Locate the cell with the specified text and output its [x, y] center coordinate. 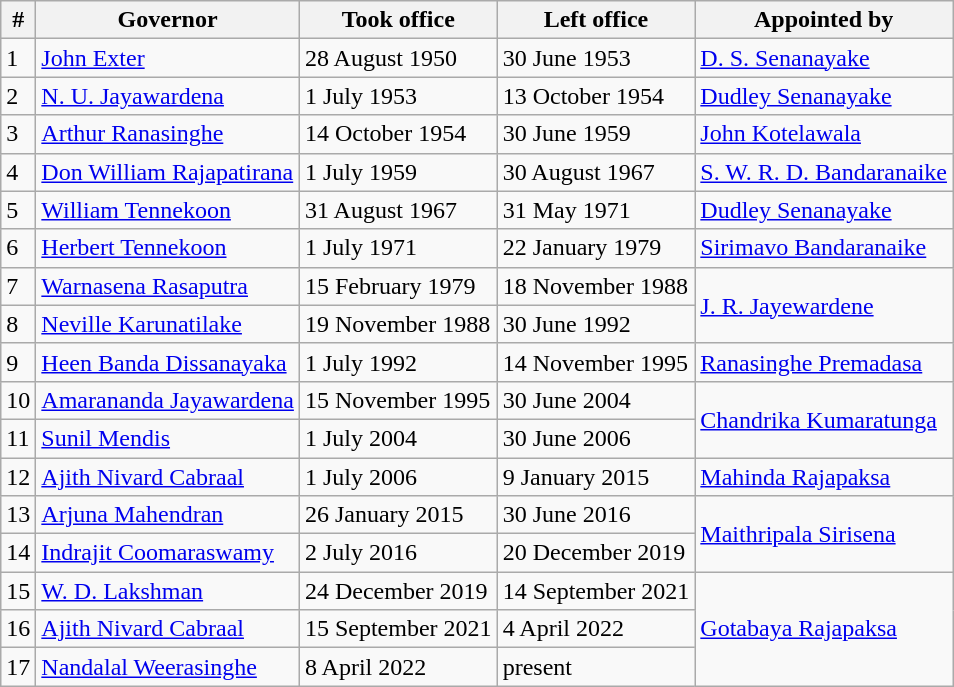
J. R. Jayewardene [824, 305]
15 November 1995 [398, 400]
Herbert Tennekoon [168, 248]
13 October 1954 [596, 96]
18 November 1988 [596, 286]
9 January 2015 [596, 477]
30 June 1959 [596, 134]
1 July 2006 [398, 477]
30 June 1992 [596, 324]
Heen Banda Dissanayaka [168, 362]
Appointed by [824, 20]
31 August 1967 [398, 210]
Nandalal Weerasinghe [168, 667]
15 [18, 591]
Indrajit Coomaraswamy [168, 553]
John Exter [168, 58]
13 [18, 515]
Amarananda Jayawardena [168, 400]
1 [18, 58]
Left office [596, 20]
9 [18, 362]
3 [18, 134]
17 [18, 667]
Took office [398, 20]
Governor [168, 20]
1 July 1959 [398, 172]
8 [18, 324]
Arthur Ranasinghe [168, 134]
19 November 1988 [398, 324]
Mahinda Rajapaksa [824, 477]
D. S. Senanayake [824, 58]
2 July 2016 [398, 553]
William Tennekoon [168, 210]
N. U. Jayawardena [168, 96]
24 December 2019 [398, 591]
26 January 2015 [398, 515]
12 [18, 477]
15 February 1979 [398, 286]
30 August 1967 [596, 172]
16 [18, 629]
11 [18, 438]
Sunil Mendis [168, 438]
Ranasinghe Premadasa [824, 362]
Sirimavo Bandaranaike [824, 248]
15 September 2021 [398, 629]
Neville Karunatilake [168, 324]
7 [18, 286]
30 June 1953 [596, 58]
1 July 1992 [398, 362]
Arjuna Mahendran [168, 515]
14 [18, 553]
5 [18, 210]
22 January 1979 [596, 248]
4 April 2022 [596, 629]
Don William Rajapatirana [168, 172]
31 May 1971 [596, 210]
S. W. R. D. Bandaranaike [824, 172]
1 July 2004 [398, 438]
30 June 2004 [596, 400]
30 June 2006 [596, 438]
1 July 1953 [398, 96]
Gotabaya Rajapaksa [824, 629]
Warnasena Rasaputra [168, 286]
8 April 2022 [398, 667]
14 October 1954 [398, 134]
20 December 2019 [596, 553]
28 August 1950 [398, 58]
Maithripala Sirisena [824, 534]
present [596, 667]
6 [18, 248]
14 September 2021 [596, 591]
John Kotelawala [824, 134]
W. D. Lakshman [168, 591]
# [18, 20]
Chandrika Kumaratunga [824, 419]
1 July 1971 [398, 248]
14 November 1995 [596, 362]
4 [18, 172]
10 [18, 400]
30 June 2016 [596, 515]
2 [18, 96]
